Extract the (x, y) coordinate from the center of the cell holding the provided text.  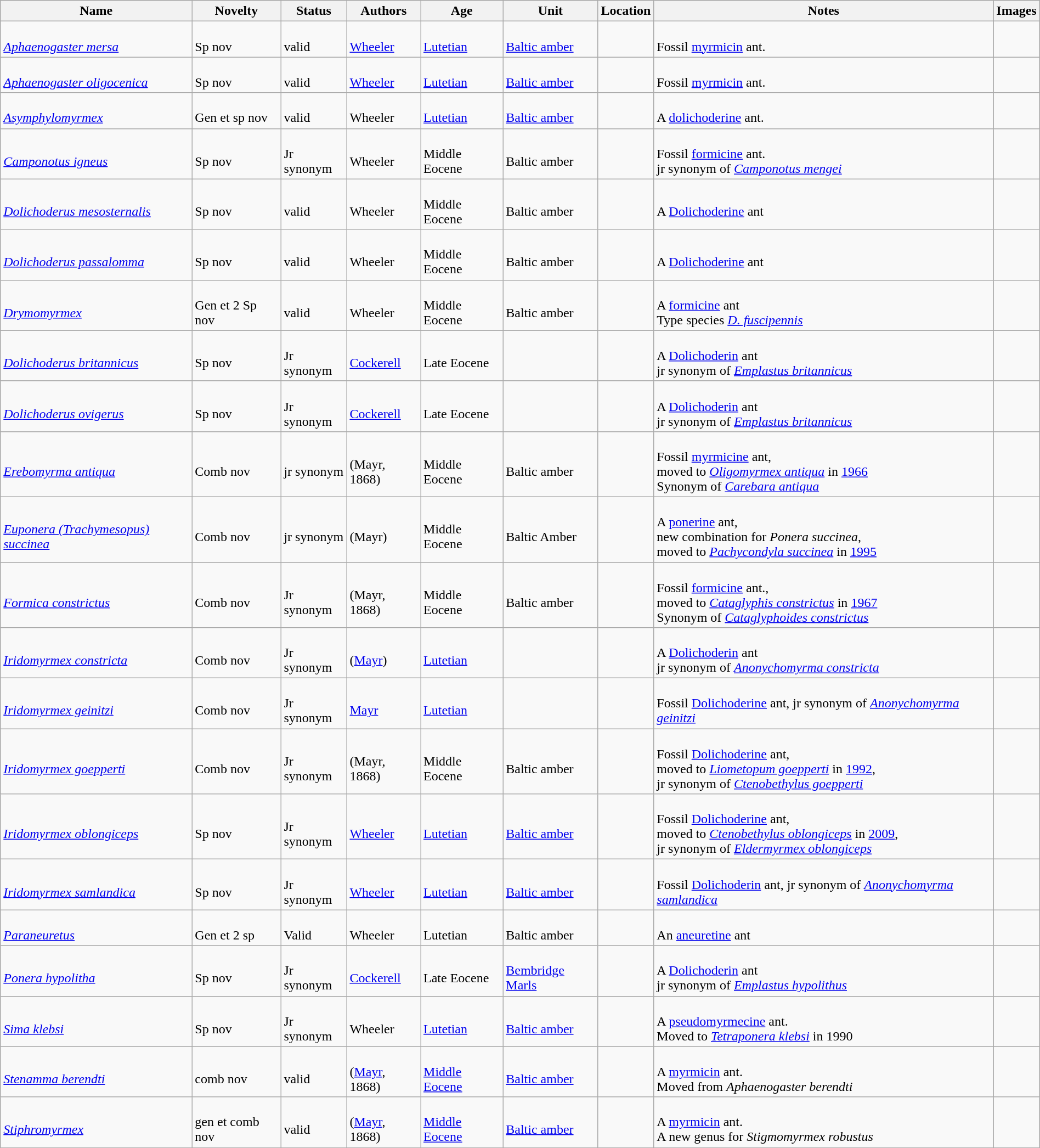
A pseudomyrmecine ant. Moved to Tetraponera klebsi in 1990 (824, 1021)
Fossil formicine ant., moved to Cataglyphis constrictus in 1967 Synonym of Cataglyphoides constrictus (824, 595)
Status (314, 11)
Fossil Dolichoderine ant, moved to Ctenobethylus oblongiceps in 2009, jr synonym of Eldermyrmex oblongiceps (824, 826)
Bembridge Marls (551, 971)
A Dolichoderin antjr synonym of Anonychomyrma constricta (824, 653)
Paraneuretus (97, 927)
comb nov (236, 1072)
Dolichoderus britannicus (97, 356)
Notes (824, 11)
Formica constrictus (97, 595)
Baltic Amber (551, 529)
Drymomyrmex (97, 305)
Fossil Dolichoderin ant, jr synonym of Anonychomyrma samlandica (824, 885)
Aphaenogaster mersa (97, 40)
Fossil Dolichoderine ant, moved to Liometopum goepperti in 1992, jr synonym of Ctenobethylus goepperti (824, 762)
Iridomyrmex constricta (97, 653)
Fossil myrmicine ant, moved to Oligomyrmex antiqua in 1966 Synonym of Carebara antiqua (824, 464)
Gen et 2 sp (236, 927)
Location (626, 11)
Gen et sp nov (236, 111)
Ponera hypolitha (97, 971)
Name (97, 11)
Euponera (Trachymesopus) succinea (97, 529)
Images (1016, 11)
Valid (314, 927)
Sima klebsi (97, 1021)
Authors (384, 11)
A ponerine ant, new combination for Ponera succinea, moved to Pachycondyla succinea in 1995 (824, 529)
Camponotus igneus (97, 154)
Dolichoderus passalomma (97, 255)
Stiphromyrmex (97, 1122)
Iridomyrmex samlandica (97, 885)
gen et comb nov (236, 1122)
Mayr (384, 704)
Dolichoderus mesosternalis (97, 204)
A formicine ant Type species D. fuscipennis (824, 305)
Unit (551, 11)
An aneuretine ant (824, 927)
Iridomyrmex geinitzi (97, 704)
Dolichoderus ovigerus (97, 406)
Erebomyrma antiqua (97, 464)
A myrmicin ant. Moved from Aphaenogaster berendti (824, 1072)
Asymphylomyrmex (97, 111)
Fossil Dolichoderine ant, jr synonym of Anonychomyrma geinitzi (824, 704)
A myrmicin ant. A new genus for Stigmomyrmex robustus (824, 1122)
Iridomyrmex oblongiceps (97, 826)
Age (462, 11)
Fossil formicine ant. jr synonym of Camponotus mengei (824, 154)
Gen et 2 Sp nov (236, 305)
Iridomyrmex goepperti (97, 762)
A dolichoderine ant. (824, 111)
Aphaenogaster oligocenica (97, 75)
Novelty (236, 11)
A Dolichoderin antjr synonym of Emplastus hypolithus (824, 971)
Stenamma berendti (97, 1072)
